Identify which cell holds the provided text, then report its (x, y) central coordinate. 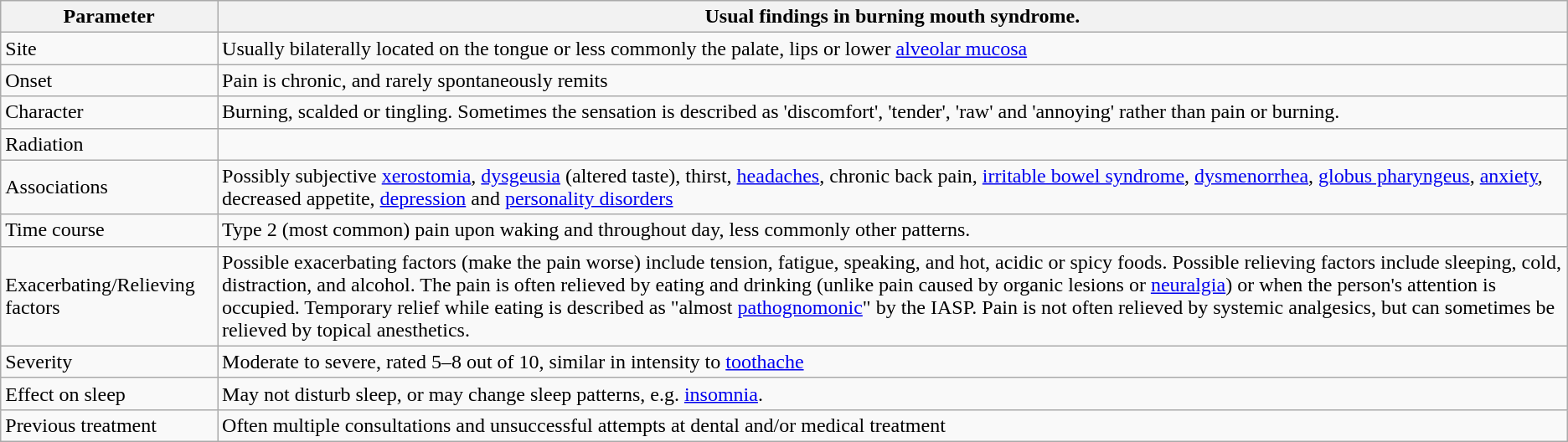
Effect on sleep (109, 393)
Site (109, 49)
Character (109, 112)
Pain is chronic, and rarely spontaneously remits (893, 80)
Exacerbating/Relieving factors (109, 296)
Parameter (109, 17)
Radiation (109, 144)
Burning, scalded or tingling. Sometimes the sensation is described as 'discomfort', 'tender', 'raw' and 'annoying' rather than pain or burning. (893, 112)
Moderate to severe, rated 5–8 out of 10, similar in intensity to toothache (893, 362)
Usual findings in burning mouth syndrome. (893, 17)
Time course (109, 230)
Type 2 (most common) pain upon waking and throughout day, less commonly other patterns. (893, 230)
Previous treatment (109, 425)
Severity (109, 362)
May not disturb sleep, or may change sleep patterns, e.g. insomnia. (893, 393)
Often multiple consultations and unsuccessful attempts at dental and/or medical treatment (893, 425)
Associations (109, 188)
Onset (109, 80)
Usually bilaterally located on the tongue or less commonly the palate, lips or lower alveolar mucosa (893, 49)
